For the text-containing cell, return its midpoint in (X, Y) coordinate format. 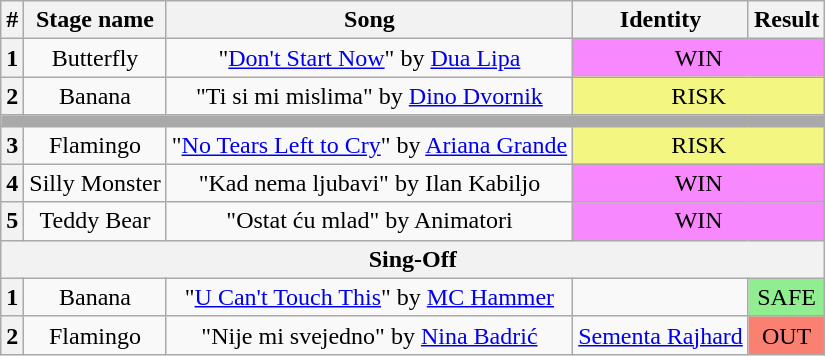
OUT (786, 335)
Teddy Bear (95, 221)
SAFE (786, 297)
"Ostat ću mlad" by Animatori (369, 221)
Result (786, 20)
Identity (661, 20)
4 (12, 183)
"Ti si mi mislima" by Dino Dvornik (369, 96)
Silly Monster (95, 183)
Sementa Rajhard (661, 335)
"U Can't Touch This" by MC Hammer (369, 297)
Sing-Off (413, 259)
"Nije mi svejedno" by Nina Badrić (369, 335)
3 (12, 145)
Stage name (95, 20)
"No Tears Left to Cry" by Ariana Grande (369, 145)
Butterfly (95, 58)
Song (369, 20)
# (12, 20)
"Kad nema ljubavi" by Ilan Kabiljo (369, 183)
5 (12, 221)
"Don't Start Now" by Dua Lipa (369, 58)
